Return (X, Y) of the center of cell containing provided text 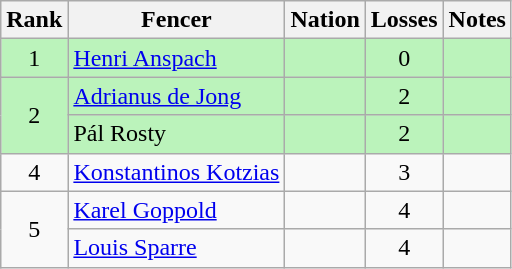
Henri Anspach (176, 58)
1 (34, 58)
Karel Goppold (176, 210)
Notes (477, 20)
0 (404, 58)
Adrianus de Jong (176, 96)
Konstantinos Kotzias (176, 172)
Nation (325, 20)
Losses (404, 20)
Louis Sparre (176, 248)
Fencer (176, 20)
3 (404, 172)
Pál Rosty (176, 134)
Rank (34, 20)
5 (34, 229)
